Capture the cell that displays the provided text and extract its [x, y] central coordinate. 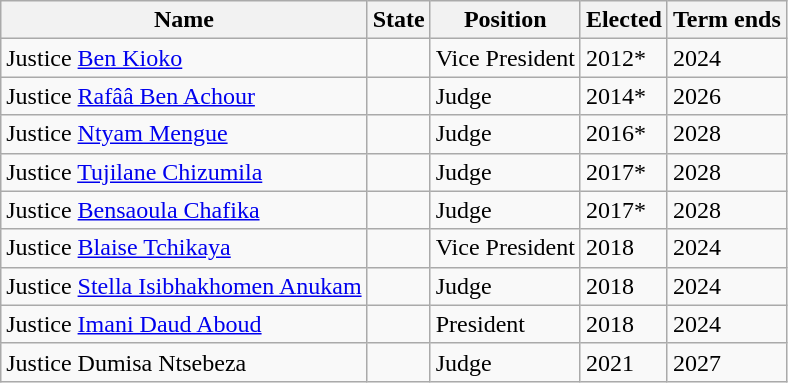
Justice Blaise Tchikaya [184, 248]
Justice Bensaoula Chafika [184, 210]
2016* [624, 134]
Justice Rafââ Ben Achour [184, 96]
Justice Imani Daud Aboud [184, 324]
Name [184, 20]
President [505, 324]
2014* [624, 96]
Justice Stella Isibhakhomen Anukam [184, 286]
State [398, 20]
2027 [726, 362]
Justice Ben Kioko [184, 58]
Position [505, 20]
2021 [624, 362]
2012* [624, 58]
Elected [624, 20]
Term ends [726, 20]
2026 [726, 96]
Justice Tujilane Chizumila [184, 172]
Justice Ntyam Mengue [184, 134]
Justice Dumisa Ntsebeza [184, 362]
